Scan for the cell matching the given text and deliver its (X, Y) coordinate at center. 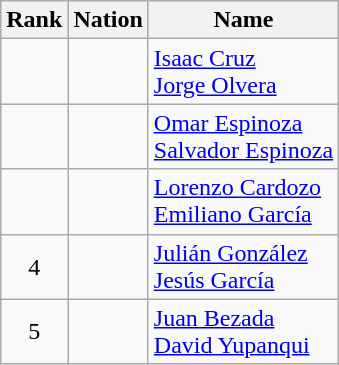
Isaac CruzJorge Olvera (243, 72)
5 (34, 332)
Julián GonzálezJesús García (243, 266)
Omar EspinozaSalvador Espinoza (243, 136)
Lorenzo CardozoEmiliano García (243, 202)
Name (243, 20)
4 (34, 266)
Juan BezadaDavid Yupanqui (243, 332)
Nation (108, 20)
Rank (34, 20)
